Output the [X, Y] coordinate of the center of the cell containing the given text.  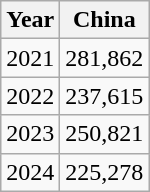
2021 [30, 58]
281,862 [104, 58]
2023 [30, 134]
China [104, 20]
237,615 [104, 96]
2024 [30, 172]
2022 [30, 96]
Year [30, 20]
250,821 [104, 134]
225,278 [104, 172]
